Provide the (x, y) coordinate of the cell's center where the given text is located.  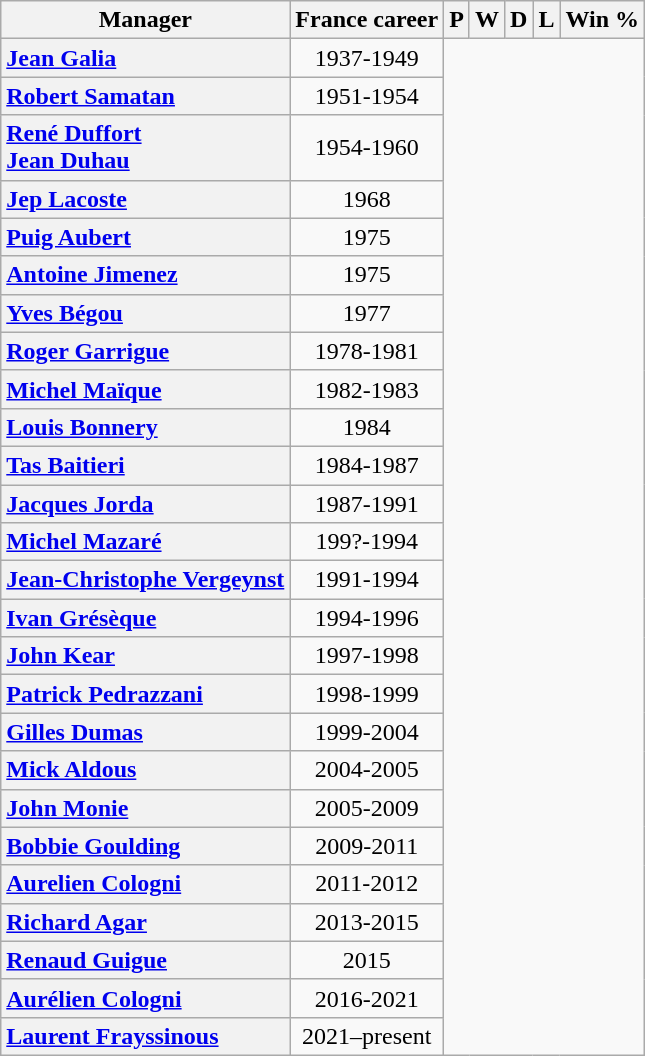
1984-1987 (367, 465)
France career (367, 20)
John Kear (146, 656)
1984 (367, 427)
1937-1949 (367, 58)
Manager (146, 20)
1978-1981 (367, 351)
Aurélien Cologni (146, 998)
1977 (367, 313)
1991-1994 (367, 580)
2005-2009 (367, 808)
Michel Maïque (146, 389)
Jean-Christophe Vergeynst (146, 580)
2016-2021 (367, 998)
Mick Aldous (146, 770)
1968 (367, 199)
Yves Bégou (146, 313)
2013-2015 (367, 922)
1951-1954 (367, 96)
2011-2012 (367, 884)
Antoine Jimenez (146, 275)
W (486, 20)
L (546, 20)
René Duffort Jean Duhau (146, 148)
Laurent Frayssinous (146, 1036)
2021–present (367, 1036)
1998-1999 (367, 694)
Puig Aubert (146, 237)
Jep Lacoste (146, 199)
199?-1994 (367, 542)
Tas Baitieri (146, 465)
Renaud Guigue (146, 960)
D (518, 20)
1987-1991 (367, 503)
Richard Agar (146, 922)
Michel Mazaré (146, 542)
1999-2004 (367, 732)
1994-1996 (367, 618)
2004-2005 (367, 770)
1982-1983 (367, 389)
1997-1998 (367, 656)
Jacques Jorda (146, 503)
Jean Galia (146, 58)
P (457, 20)
Win % (602, 20)
1954-1960 (367, 148)
2015 (367, 960)
Roger Garrigue (146, 351)
Gilles Dumas (146, 732)
Patrick Pedrazzani (146, 694)
Robert Samatan (146, 96)
Ivan Grésèque (146, 618)
Louis Bonnery (146, 427)
Aurelien Cologni (146, 884)
John Monie (146, 808)
2009-2011 (367, 846)
Bobbie Goulding (146, 846)
